Search for the cell housing the specified text and yield its (x, y) center coordinate. 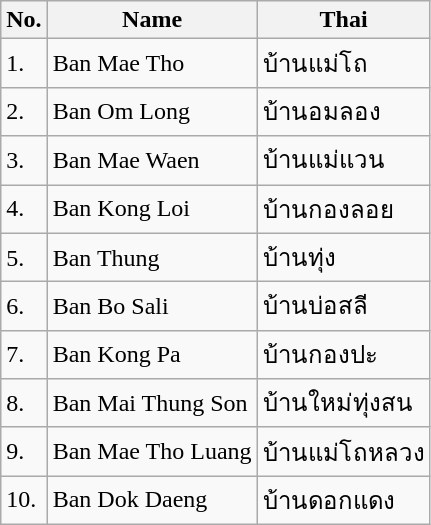
บ้านอมลอง (344, 112)
4. (24, 208)
Ban Kong Loi (152, 208)
10. (24, 500)
บ้านกองลอย (344, 208)
บ้านแม่แวน (344, 160)
Ban Thung (152, 258)
No. (24, 20)
บ้านบ่อสลี (344, 306)
5. (24, 258)
Thai (344, 20)
Ban Om Long (152, 112)
6. (24, 306)
บ้านแม่โถหลวง (344, 452)
8. (24, 404)
Ban Dok Daeng (152, 500)
Ban Kong Pa (152, 354)
7. (24, 354)
บ้านทุ่ง (344, 258)
Ban Mai Thung Son (152, 404)
Ban Mae Tho Luang (152, 452)
บ้านกองปะ (344, 354)
บ้านดอกแดง (344, 500)
2. (24, 112)
บ้านแม่โถ (344, 64)
Ban Mae Tho (152, 64)
บ้านใหม่ทุ่งสน (344, 404)
9. (24, 452)
Ban Bo Sali (152, 306)
Ban Mae Waen (152, 160)
1. (24, 64)
3. (24, 160)
Name (152, 20)
